Extract the [X, Y] coordinate from the center of the cell holding the provided text.  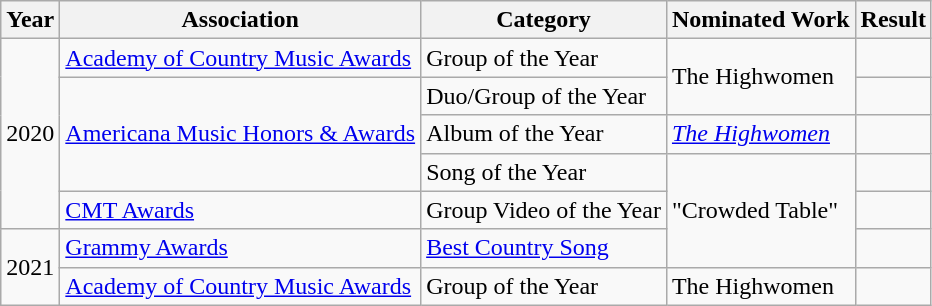
Album of the Year [544, 134]
2021 [30, 267]
CMT Awards [240, 210]
Result [893, 20]
Group Video of the Year [544, 210]
Grammy Awards [240, 248]
2020 [30, 134]
"Crowded Table" [760, 210]
Year [30, 20]
Song of the Year [544, 172]
Association [240, 20]
Nominated Work [760, 20]
Category [544, 20]
Americana Music Honors & Awards [240, 134]
Best Country Song [544, 248]
Duo/Group of the Year [544, 96]
